Determine the (X, Y) coordinate at the center of the cell enclosing the given text.  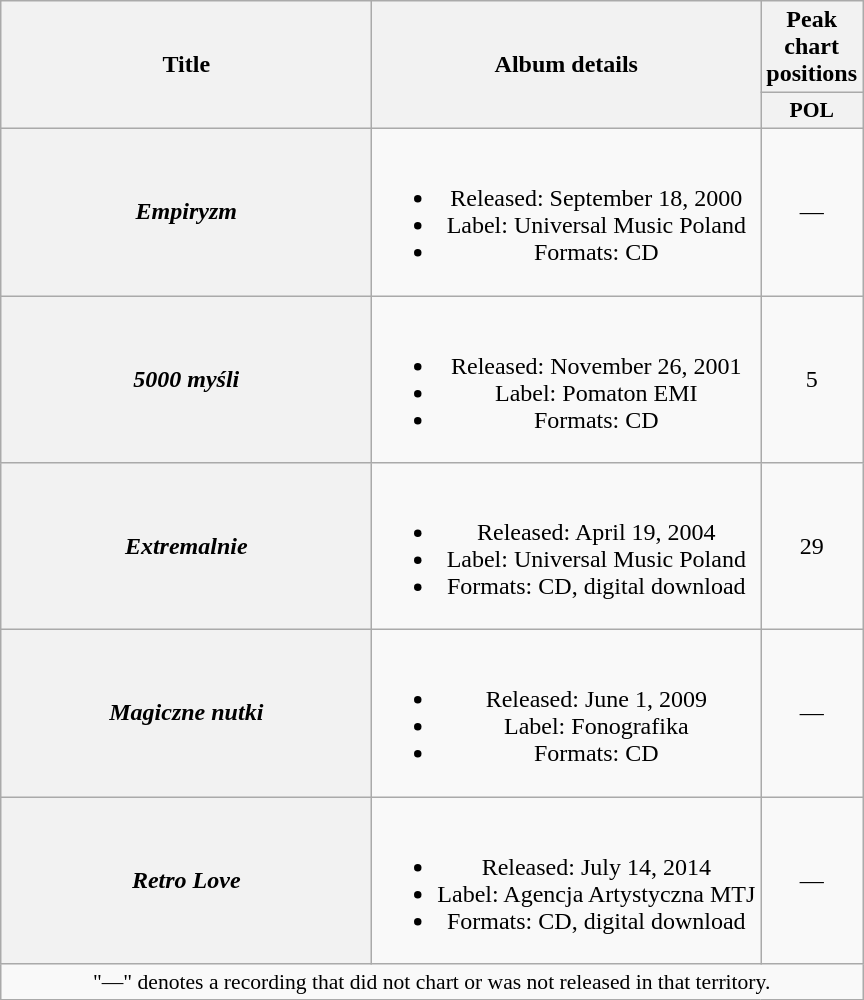
Released: April 19, 2004Label: Universal Music PolandFormats: CD, digital download (566, 546)
"—" denotes a recording that did not chart or was not released in that territory. (432, 982)
Released: November 26, 2001Label: Pomaton EMIFormats: CD (566, 380)
Released: July 14, 2014Label: Agencja Artystyczna MTJFormats: CD, digital download (566, 880)
Released: June 1, 2009Label: FonografikaFormats: CD (566, 714)
POL (812, 111)
Album details (566, 65)
Magiczne nutki (186, 714)
Title (186, 65)
5000 myśli (186, 380)
5 (812, 380)
Empiryzm (186, 212)
Retro Love (186, 880)
Released: September 18, 2000Label: Universal Music PolandFormats: CD (566, 212)
Peak chart positions (812, 47)
Extremalnie (186, 546)
29 (812, 546)
